Pinpoint the cell where the given text exists, returning its (X, Y) midpoint coordinate. 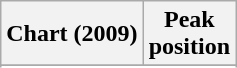
Peakposition (189, 34)
Chart (2009) (72, 34)
